Capture the cell that displays the provided text and extract its [x, y] central coordinate. 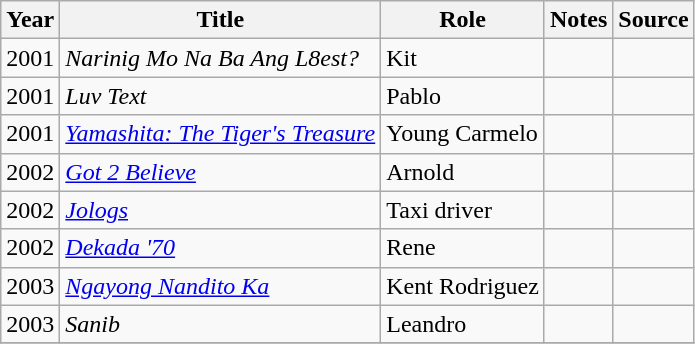
Year [30, 20]
Rene [463, 248]
Leandro [463, 324]
Narinig Mo Na Ba Ang L8est? [220, 58]
Arnold [463, 172]
Jologs [220, 210]
Kent Rodriguez [463, 286]
Got 2 Believe [220, 172]
Kit [463, 58]
Luv Text [220, 96]
Role [463, 20]
Yamashita: The Tiger's Treasure [220, 134]
Notes [578, 20]
Ngayong Nandito Ka [220, 286]
Young Carmelo [463, 134]
Sanib [220, 324]
Dekada '70 [220, 248]
Pablo [463, 96]
Title [220, 20]
Source [654, 20]
Taxi driver [463, 210]
